Detect which cell encompasses the target text, then output its [x, y] center coordinate. 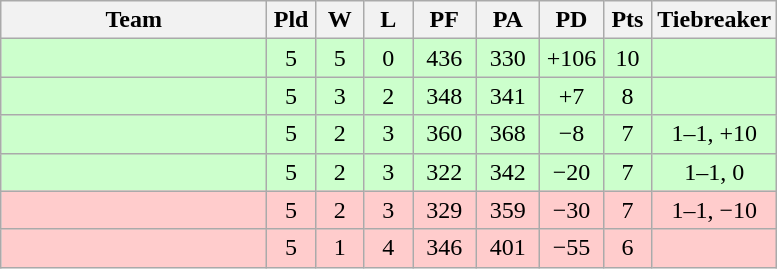
10 [628, 58]
346 [444, 248]
Pld [292, 20]
+7 [572, 96]
L [388, 20]
341 [508, 96]
436 [444, 58]
348 [444, 96]
−20 [572, 172]
1 [340, 248]
Team [134, 20]
330 [508, 58]
PA [508, 20]
4 [388, 248]
PD [572, 20]
Pts [628, 20]
8 [628, 96]
W [340, 20]
359 [508, 210]
1–1, 0 [714, 172]
Tiebreaker [714, 20]
322 [444, 172]
PF [444, 20]
−30 [572, 210]
401 [508, 248]
6 [628, 248]
−8 [572, 134]
342 [508, 172]
1–1, −10 [714, 210]
368 [508, 134]
0 [388, 58]
+106 [572, 58]
−55 [572, 248]
329 [444, 210]
360 [444, 134]
1–1, +10 [714, 134]
